Output the (x, y) coordinate of the center of the cell containing the given text.  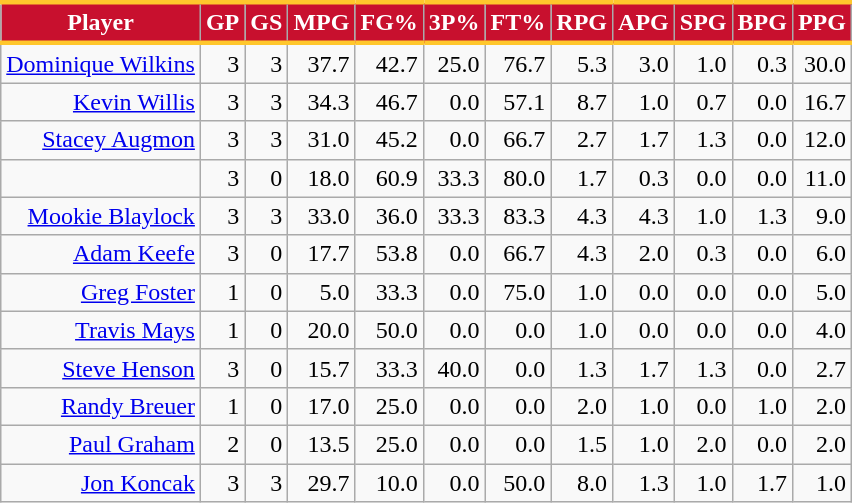
Player (101, 22)
16.7 (822, 102)
6.0 (822, 254)
FT% (518, 22)
18.0 (322, 178)
17.7 (322, 254)
31.0 (322, 140)
40.0 (454, 368)
0.7 (703, 102)
8.0 (582, 483)
12.0 (822, 140)
33.0 (322, 216)
RPG (582, 22)
GS (266, 22)
Stacey Augmon (101, 140)
20.0 (322, 330)
30.0 (822, 63)
APG (644, 22)
45.2 (389, 140)
BPG (762, 22)
76.7 (518, 63)
4.0 (822, 330)
42.7 (389, 63)
53.8 (389, 254)
Paul Graham (101, 444)
37.7 (322, 63)
Mookie Blaylock (101, 216)
SPG (703, 22)
34.3 (322, 102)
36.0 (389, 216)
1.5 (582, 444)
17.0 (322, 406)
FG% (389, 22)
Travis Mays (101, 330)
60.9 (389, 178)
13.5 (322, 444)
11.0 (822, 178)
83.3 (518, 216)
75.0 (518, 292)
Greg Foster (101, 292)
29.7 (322, 483)
15.7 (322, 368)
46.7 (389, 102)
Randy Breuer (101, 406)
Dominique Wilkins (101, 63)
5.3 (582, 63)
GP (222, 22)
8.7 (582, 102)
9.0 (822, 216)
10.0 (389, 483)
Jon Koncak (101, 483)
Steve Henson (101, 368)
MPG (322, 22)
3.0 (644, 63)
Adam Keefe (101, 254)
Kevin Willis (101, 102)
80.0 (518, 178)
2 (222, 444)
57.1 (518, 102)
PPG (822, 22)
3P% (454, 22)
